Capture the cell that displays the provided text and extract its (x, y) central coordinate. 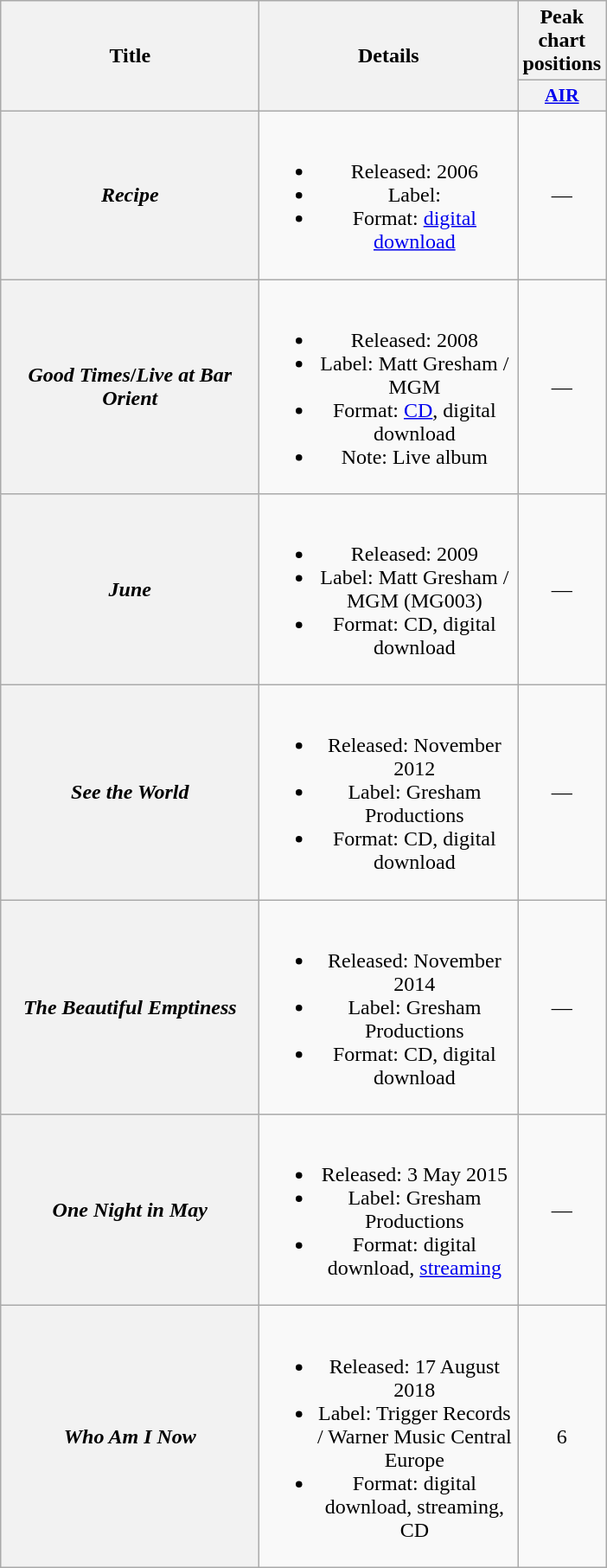
Released: 2006Label: Format: digital download (389, 195)
Released: 3 May 2015Label: Gresham ProductionsFormat: digital download, streaming (389, 1210)
Released: 2008Label: Matt Gresham / MGMFormat: CD, digital downloadNote: Live album (389, 386)
One Night in May (130, 1210)
Who Am I Now (130, 1436)
Peak chart positions (562, 41)
Recipe (130, 195)
Released: November 2014Label: Gresham ProductionsFormat: CD, digital download (389, 1007)
Good Times/Live at Bar Orient (130, 386)
6 (562, 1436)
Released: 17 August 2018Label: Trigger Records / Warner Music Central EuropeFormat: digital download, streaming, CD (389, 1436)
Released: November 2012Label: Gresham ProductionsFormat: CD, digital download (389, 793)
AIR (562, 96)
June (130, 590)
Title (130, 56)
Details (389, 56)
The Beautiful Emptiness (130, 1007)
Released: 2009Label: Matt Gresham / MGM (MG003)Format: CD, digital download (389, 590)
See the World (130, 793)
